Detect which cell encompasses the target text, then output its [x, y] center coordinate. 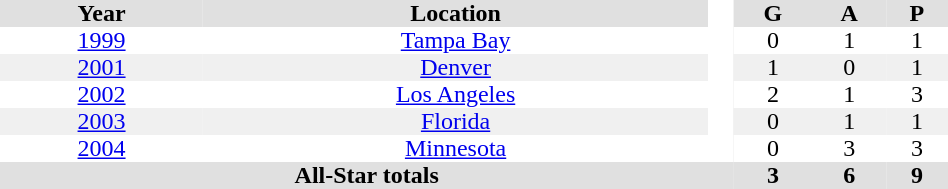
Location [456, 14]
Florida [456, 122]
2 [772, 94]
A [848, 14]
2002 [102, 94]
2001 [102, 68]
6 [848, 176]
Los Angeles [456, 94]
Year [102, 14]
All-Star totals [366, 176]
2004 [102, 148]
1999 [102, 40]
2003 [102, 122]
9 [917, 176]
Minnesota [456, 148]
P [917, 14]
Denver [456, 68]
Tampa Bay [456, 40]
G [772, 14]
